Detect which cell encompasses the target text, then output its (x, y) center coordinate. 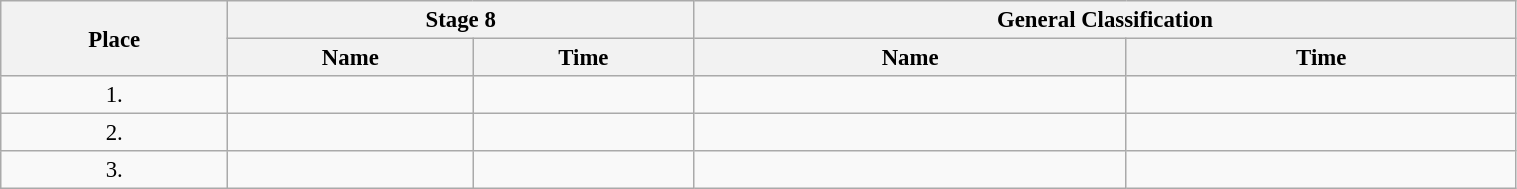
Place (114, 38)
1. (114, 95)
General Classification (1105, 20)
2. (114, 133)
3. (114, 170)
Stage 8 (461, 20)
